Output the [X, Y] coordinate of the center of the cell containing the given text.  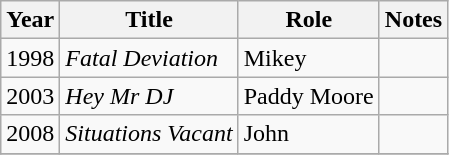
Situations Vacant [149, 134]
2008 [30, 134]
Year [30, 20]
Paddy Moore [308, 96]
Fatal Deviation [149, 58]
Title [149, 20]
Hey Mr DJ [149, 96]
Role [308, 20]
John [308, 134]
Notes [413, 20]
2003 [30, 96]
Mikey [308, 58]
1998 [30, 58]
